Find where the given text appears and provide that cell's center as (x, y) coordinate. 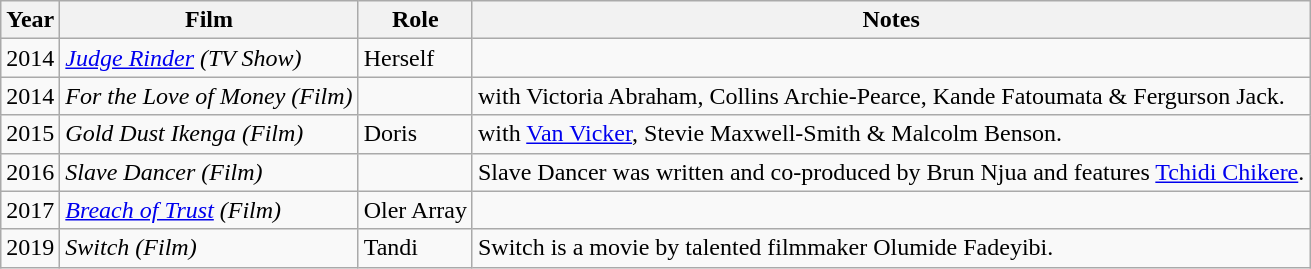
Slave Dancer (Film) (209, 172)
Notes (890, 20)
Switch is a movie by talented filmmaker Olumide Fadeyibi. (890, 248)
Year (30, 20)
2015 (30, 134)
with Van Vicker, Stevie Maxwell-Smith & Malcolm Benson. (890, 134)
Role (415, 20)
2016 (30, 172)
For the Love of Money (Film) (209, 96)
Switch (Film) (209, 248)
Slave Dancer was written and co-produced by Brun Njua and features Tchidi Chikere. (890, 172)
Judge Rinder (TV Show) (209, 58)
Doris (415, 134)
Gold Dust Ikenga (Film) (209, 134)
2017 (30, 210)
Herself (415, 58)
Oler Array (415, 210)
Film (209, 20)
Breach of Trust (Film) (209, 210)
with Victoria Abraham, Collins Archie-Pearce, Kande Fatoumata & Fergurson Jack. (890, 96)
Tandi (415, 248)
2019 (30, 248)
